Search for the cell housing the specified text and yield its [x, y] center coordinate. 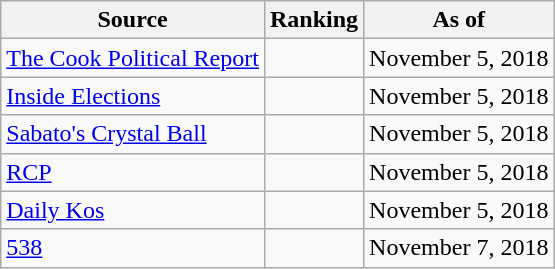
Ranking [314, 20]
Daily Kos [133, 210]
As of [459, 20]
The Cook Political Report [133, 58]
RCP [133, 172]
538 [133, 248]
Source [133, 20]
Sabato's Crystal Ball [133, 134]
Inside Elections [133, 96]
November 7, 2018 [459, 248]
